Detect which cell encompasses the target text, then output its [x, y] center coordinate. 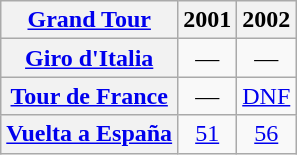
DNF [266, 96]
Tour de France [90, 96]
Giro d'Italia [90, 58]
Grand Tour [90, 20]
2001 [208, 20]
56 [266, 134]
2002 [266, 20]
Vuelta a España [90, 134]
51 [208, 134]
